From the cell containing the given text, extract its center point as (x, y) coordinate. 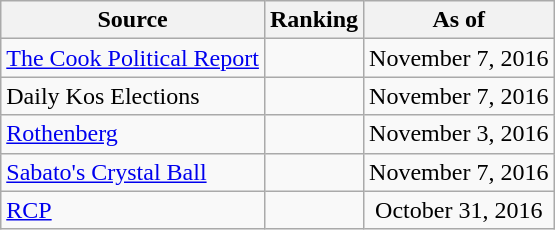
Rothenberg (133, 134)
Ranking (314, 20)
Source (133, 20)
As of (459, 20)
November 3, 2016 (459, 134)
The Cook Political Report (133, 58)
October 31, 2016 (459, 210)
Daily Kos Elections (133, 96)
Sabato's Crystal Ball (133, 172)
RCP (133, 210)
